From the cell containing the given text, extract its center point as [X, Y] coordinate. 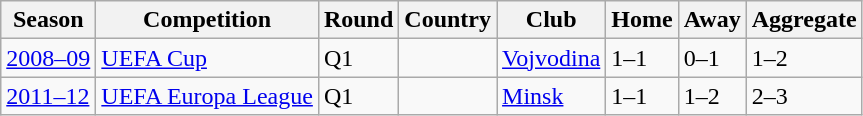
Country [448, 20]
2011–12 [48, 96]
Club [552, 20]
0–1 [712, 58]
Competition [208, 20]
UEFA Cup [208, 58]
Minsk [552, 96]
2–3 [804, 96]
Vojvodina [552, 58]
2008–09 [48, 58]
Aggregate [804, 20]
UEFA Europa League [208, 96]
Round [358, 20]
Away [712, 20]
Season [48, 20]
Home [642, 20]
